Output the (x, y) coordinate of the center of the cell containing the given text.  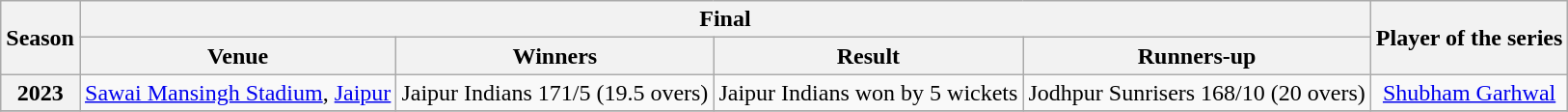
2023 (41, 93)
Player of the series (1470, 38)
Jodhpur Sunrisers 168/10 (20 overs) (1197, 93)
Sawai Mansingh Stadium, Jaipur (237, 93)
Jaipur Indians 171/5 (19.5 overs) (555, 93)
Venue (237, 56)
Final (725, 19)
Jaipur Indians won by 5 wickets (868, 93)
Season (41, 38)
Result (868, 56)
Shubham Garhwal (1470, 93)
Runners-up (1197, 56)
Winners (555, 56)
